Extract the (x, y) coordinate from the center of the cell holding the provided text.  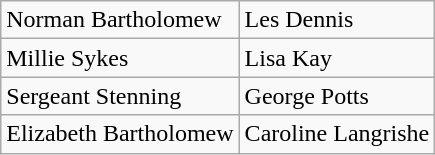
Lisa Kay (337, 58)
Les Dennis (337, 20)
Norman Bartholomew (120, 20)
George Potts (337, 96)
Millie Sykes (120, 58)
Sergeant Stenning (120, 96)
Elizabeth Bartholomew (120, 134)
Caroline Langrishe (337, 134)
